Identify which cell holds the provided text, then report its (x, y) central coordinate. 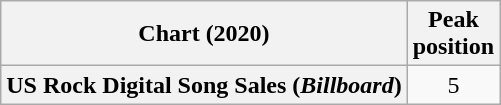
US Rock Digital Song Sales (Billboard) (204, 85)
Chart (2020) (204, 34)
5 (453, 85)
Peakposition (453, 34)
